Capture the cell that displays the provided text and extract its (X, Y) central coordinate. 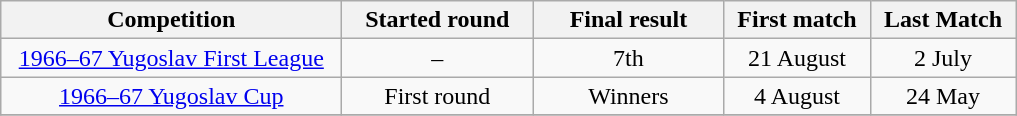
1966–67 Yugoslav Cup (172, 96)
24 May (943, 96)
Started round (438, 20)
First round (438, 96)
First match (797, 20)
2 July (943, 58)
– (438, 58)
7th (628, 58)
1966–67 Yugoslav First League (172, 58)
Winners (628, 96)
Competition (172, 20)
Last Match (943, 20)
21 August (797, 58)
Final result (628, 20)
4 August (797, 96)
